Provide the (X, Y) coordinate of the cell's center where the given text is located.  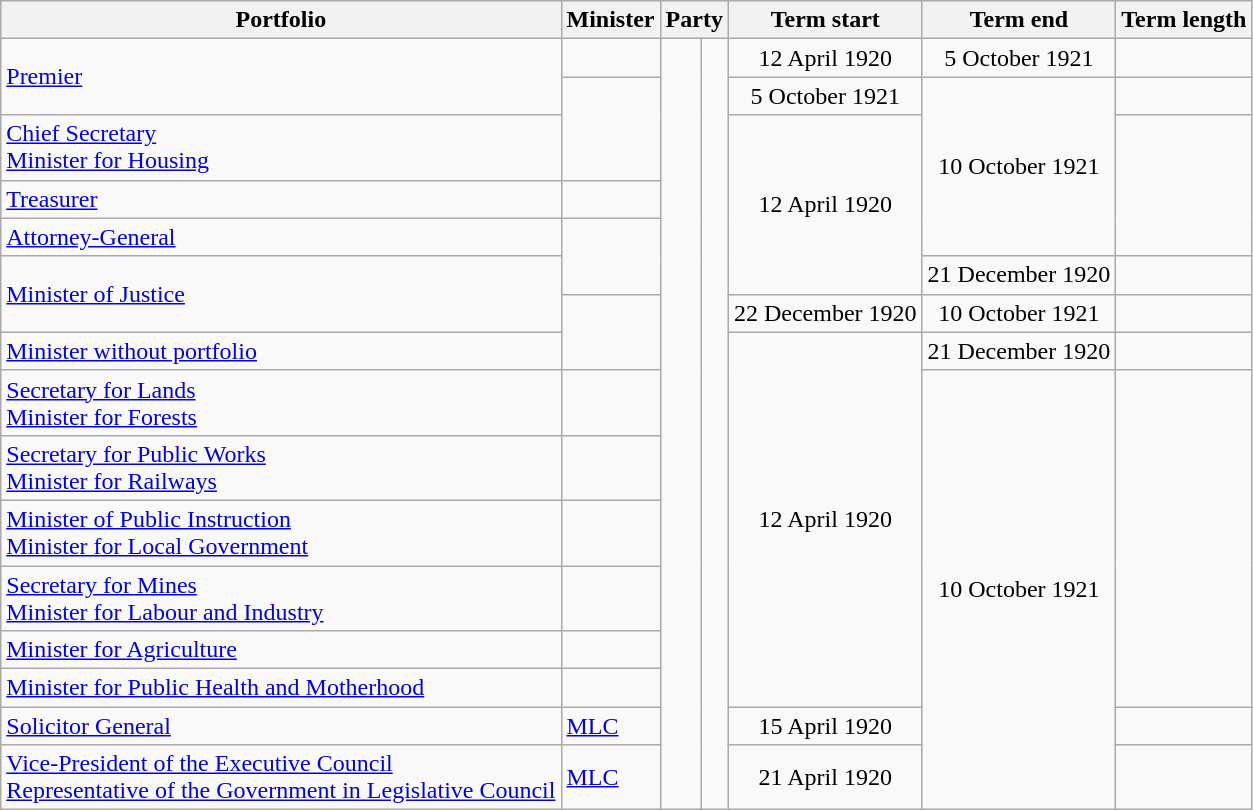
Secretary for LandsMinister for Forests (281, 402)
21 April 1920 (825, 778)
Solicitor General (281, 726)
Portfolio (281, 20)
Secretary for Public WorksMinister for Railways (281, 468)
Secretary for MinesMinister for Labour and Industry (281, 598)
Minister for Agriculture (281, 650)
Premier (281, 77)
Treasurer (281, 199)
Term start (825, 20)
Minister of Public InstructionMinister for Local Government (281, 532)
22 December 1920 (825, 313)
Attorney-General (281, 237)
Term length (1184, 20)
Term end (1019, 20)
Minister of Justice (281, 294)
Vice-President of the Executive CouncilRepresentative of the Government in Legislative Council (281, 778)
15 April 1920 (825, 726)
Chief SecretaryMinister for Housing (281, 148)
Party (694, 20)
Minister (610, 20)
Minister without portfolio (281, 351)
Minister for Public Health and Motherhood (281, 688)
